Provide the (X, Y) coordinate of the cell's center where the given text is located.  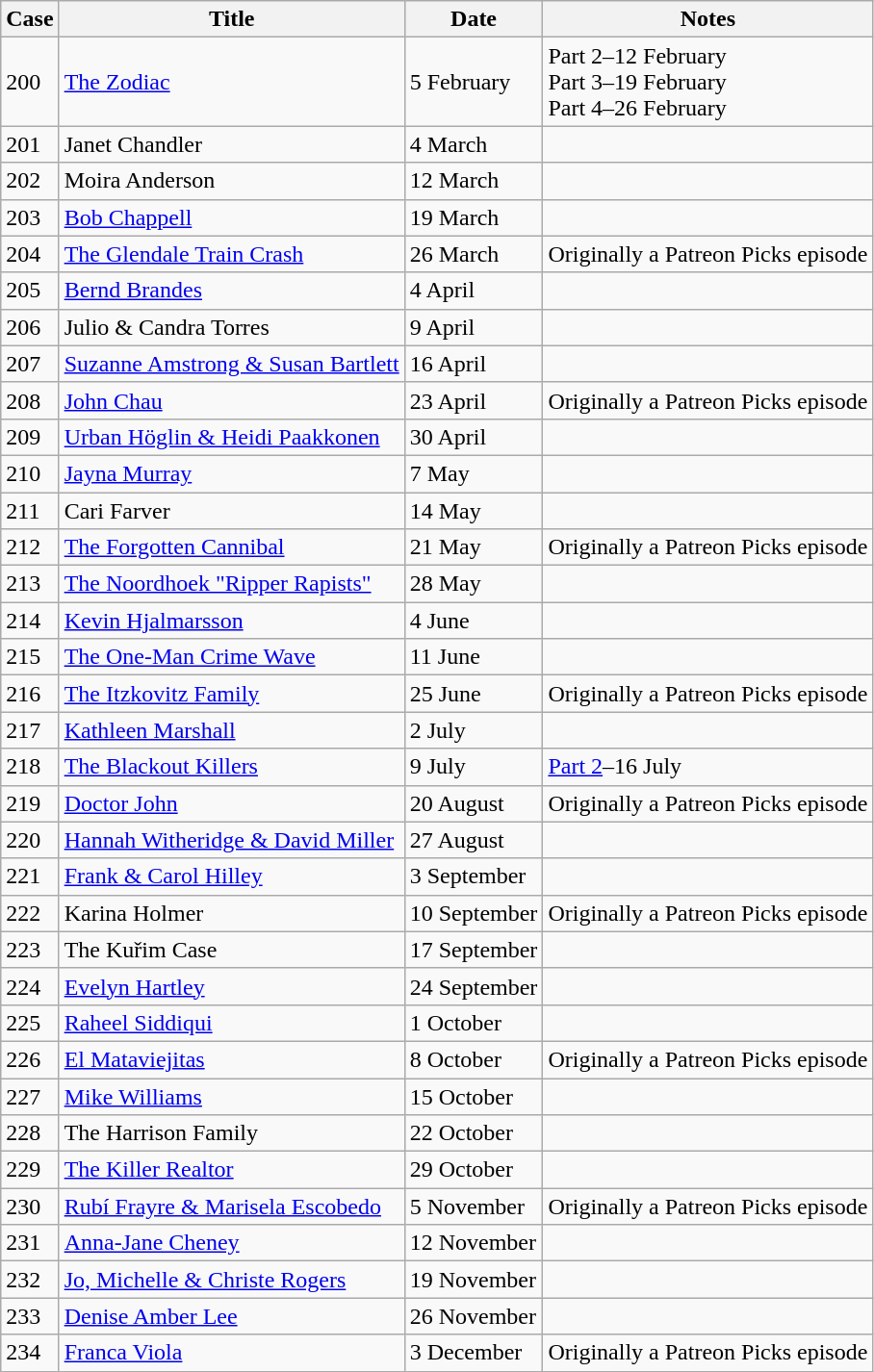
218 (30, 767)
4 April (474, 291)
228 (30, 1133)
Bob Chappell (231, 217)
The Kuřim Case (231, 950)
15 October (474, 1096)
234 (30, 1353)
The Zodiac (231, 82)
225 (30, 1023)
Evelyn Hartley (231, 986)
Jayna Murray (231, 473)
233 (30, 1316)
216 (30, 694)
John Chau (231, 400)
Franca Viola (231, 1353)
221 (30, 877)
213 (30, 584)
231 (30, 1243)
16 April (474, 364)
Kathleen Marshall (231, 730)
Hannah Witheridge & David Miller (231, 840)
11 June (474, 657)
5 February (474, 82)
26 March (474, 254)
206 (30, 327)
229 (30, 1170)
19 March (474, 217)
200 (30, 82)
Janet Chandler (231, 144)
204 (30, 254)
205 (30, 291)
214 (30, 621)
Karina Holmer (231, 913)
8 October (474, 1059)
Denise Amber Lee (231, 1316)
209 (30, 437)
3 December (474, 1353)
The One-Man Crime Wave (231, 657)
24 September (474, 986)
19 November (474, 1280)
Bernd Brandes (231, 291)
The Forgotten Cannibal (231, 547)
215 (30, 657)
1 October (474, 1023)
The Itzkovitz Family (231, 694)
The Harrison Family (231, 1133)
208 (30, 400)
Kevin Hjalmarsson (231, 621)
223 (30, 950)
Frank & Carol Hilley (231, 877)
The Noordhoek "Ripper Rapists" (231, 584)
Title (231, 19)
23 April (474, 400)
9 April (474, 327)
29 October (474, 1170)
219 (30, 803)
The Killer Realtor (231, 1170)
30 April (474, 437)
Case (30, 19)
Suzanne Amstrong & Susan Bartlett (231, 364)
Cari Farver (231, 511)
Doctor John (231, 803)
Raheel Siddiqui (231, 1023)
224 (30, 986)
9 July (474, 767)
222 (30, 913)
Julio & Candra Torres (231, 327)
207 (30, 364)
El Mataviejitas (231, 1059)
217 (30, 730)
21 May (474, 547)
203 (30, 217)
230 (30, 1207)
212 (30, 547)
26 November (474, 1316)
Anna-Jane Cheney (231, 1243)
211 (30, 511)
Mike Williams (231, 1096)
4 March (474, 144)
Rubí Frayre & Marisela Escobedo (231, 1207)
227 (30, 1096)
201 (30, 144)
Moira Anderson (231, 181)
27 August (474, 840)
17 September (474, 950)
220 (30, 840)
12 March (474, 181)
14 May (474, 511)
25 June (474, 694)
20 August (474, 803)
10 September (474, 913)
2 July (474, 730)
Date (474, 19)
The Blackout Killers (231, 767)
210 (30, 473)
7 May (474, 473)
202 (30, 181)
232 (30, 1280)
The Glendale Train Crash (231, 254)
5 November (474, 1207)
3 September (474, 877)
12 November (474, 1243)
22 October (474, 1133)
Part 2–16 July (708, 767)
4 June (474, 621)
Notes (708, 19)
Part 2–12 FebruaryPart 3–19 FebruaryPart 4–26 February (708, 82)
Jo, Michelle & Christe Rogers (231, 1280)
28 May (474, 584)
Urban Höglin & Heidi Paakkonen (231, 437)
226 (30, 1059)
